From the cell containing the given text, extract its center point as (X, Y) coordinate. 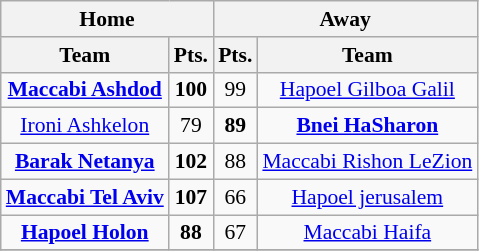
99 (235, 90)
102 (191, 162)
Hapoel jerusalem (367, 197)
Ironi Ashkelon (85, 126)
Hapoel Holon (85, 233)
89 (235, 126)
Bnei HaSharon (367, 126)
66 (235, 197)
Maccabi Rishon LeZion (367, 162)
Away (345, 19)
Maccabi Tel Aviv (85, 197)
Maccabi Haifa (367, 233)
100 (191, 90)
67 (235, 233)
79 (191, 126)
Home (107, 19)
Maccabi Ashdod (85, 90)
107 (191, 197)
Hapoel Gilboa Galil (367, 90)
Barak Netanya (85, 162)
